Find where the given text appears and provide that cell's center as (X, Y) coordinate. 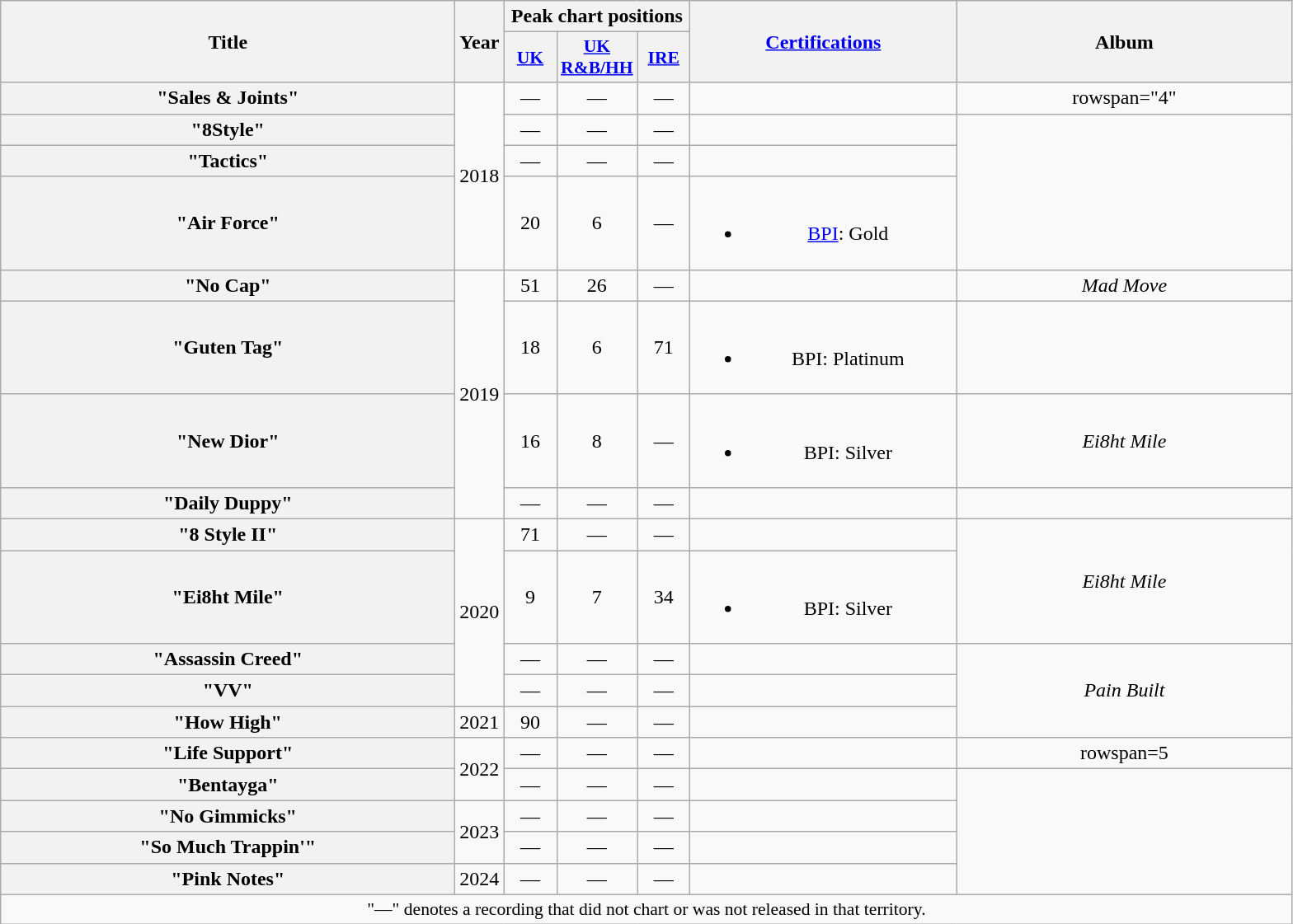
"Bentayga" (228, 785)
IRE (664, 58)
"Life Support" (228, 753)
Year (480, 41)
Certifications (823, 41)
"Guten Tag" (228, 348)
rowspan="4" (1125, 98)
"Pink Notes" (228, 879)
2018 (480, 176)
rowspan=5 (1125, 753)
8 (597, 440)
Pain Built (1125, 691)
34 (664, 597)
2024 (480, 879)
UKR&B/HH (597, 58)
Peak chart positions (597, 16)
16 (530, 440)
"Air Force" (228, 223)
"New Dior" (228, 440)
Mad Move (1125, 285)
UK (530, 58)
Album (1125, 41)
18 (530, 348)
"No Cap" (228, 285)
"Daily Duppy" (228, 503)
20 (530, 223)
"Ei8ht Mile" (228, 597)
"Assassin Creed" (228, 659)
2021 (480, 722)
2023 (480, 832)
"No Gimmicks" (228, 816)
9 (530, 597)
"8 Style II" (228, 534)
"Tactics" (228, 161)
"8Style" (228, 129)
Title (228, 41)
90 (530, 722)
2020 (480, 612)
"How High" (228, 722)
2022 (480, 769)
BPI: Platinum (823, 348)
2019 (480, 394)
"So Much Trappin'" (228, 847)
7 (597, 597)
"Sales & Joints" (228, 98)
BPI: Gold (823, 223)
26 (597, 285)
"VV" (228, 691)
"—" denotes a recording that did not chart or was not released in that territory. (646, 909)
51 (530, 285)
